Extract the (x, y) coordinate from the center of the cell holding the provided text.  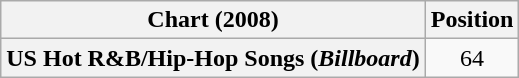
Position (472, 20)
64 (472, 58)
Chart (2008) (213, 20)
US Hot R&B/Hip-Hop Songs (Billboard) (213, 58)
